Provide the [X, Y] coordinate of the cell's center where the given text is located.  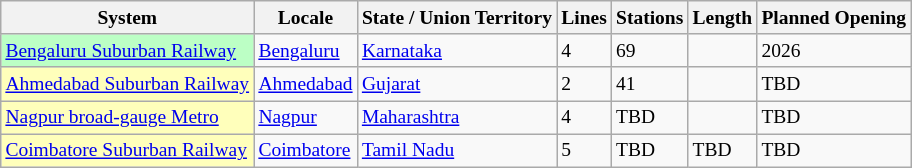
Planned Opening [834, 18]
Nagpur [306, 118]
69 [649, 50]
Ahmedabad Suburban Railway [128, 84]
Stations [649, 18]
2 [584, 84]
System [128, 18]
Locale [306, 18]
Bengaluru [306, 50]
Coimbatore Suburban Railway [128, 150]
Karnataka [456, 50]
State / Union Territory [456, 18]
Maharashtra [456, 118]
Ahmedabad [306, 84]
Nagpur broad-gauge Metro [128, 118]
Length [722, 18]
Tamil Nadu [456, 150]
Coimbatore [306, 150]
Bengaluru Suburban Railway [128, 50]
Gujarat [456, 84]
41 [649, 84]
Lines [584, 18]
5 [584, 150]
2026 [834, 50]
